Find where the given text appears and provide that cell's center as (X, Y) coordinate. 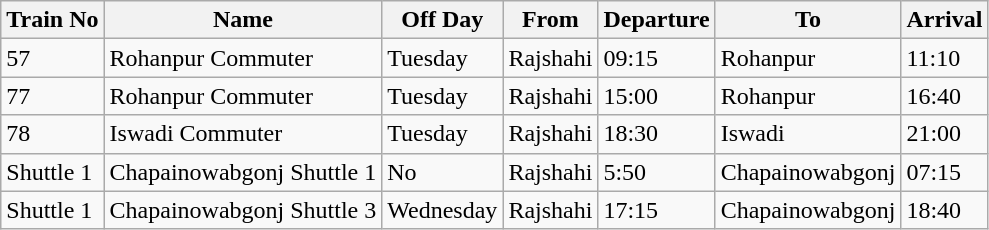
Arrival (944, 20)
18:30 (656, 134)
No (442, 172)
Iswadi (808, 134)
17:15 (656, 210)
5:50 (656, 172)
Iswadi Commuter (243, 134)
15:00 (656, 96)
From (550, 20)
11:10 (944, 58)
78 (52, 134)
Train No (52, 20)
Departure (656, 20)
Chapainowabgonj Shuttle 1 (243, 172)
18:40 (944, 210)
Wednesday (442, 210)
To (808, 20)
16:40 (944, 96)
Name (243, 20)
Chapainowabgonj Shuttle 3 (243, 210)
21:00 (944, 134)
Off Day (442, 20)
07:15 (944, 172)
09:15 (656, 58)
57 (52, 58)
77 (52, 96)
